Search for the cell housing the specified text and yield its (X, Y) center coordinate. 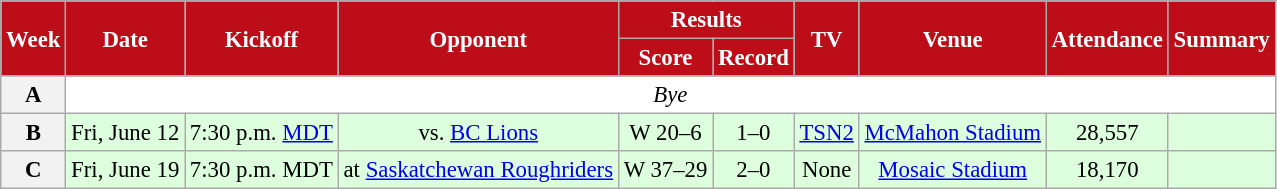
McMahon Stadium (952, 133)
Kickoff (262, 38)
2–0 (754, 170)
Record (754, 58)
TV (826, 38)
Attendance (1107, 38)
at Saskatchewan Roughriders (478, 170)
W 20–6 (665, 133)
1–0 (754, 133)
Venue (952, 38)
Fri, June 19 (126, 170)
28,557 (1107, 133)
Bye (670, 95)
None (826, 170)
B (34, 133)
18,170 (1107, 170)
Mosaic Stadium (952, 170)
Fri, June 12 (126, 133)
Opponent (478, 38)
TSN2 (826, 133)
Results (706, 20)
Summary (1222, 38)
Score (665, 58)
Week (34, 38)
W 37–29 (665, 170)
vs. BC Lions (478, 133)
A (34, 95)
Date (126, 38)
C (34, 170)
